Identify which cell holds the provided text, then report its [X, Y] central coordinate. 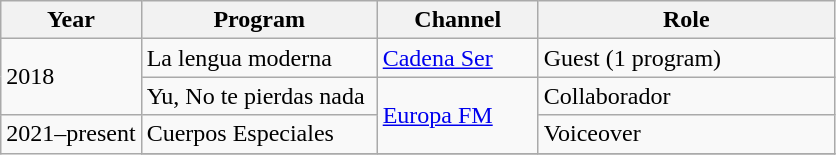
2018 [71, 77]
La lengua moderna [259, 58]
Cadena Ser [458, 58]
2021–present [71, 134]
Yu, No te pierdas nada [259, 96]
Cuerpos Especiales [259, 134]
Europa FM [458, 115]
Channel [458, 20]
Role [686, 20]
Program [259, 20]
Year [71, 20]
Collaborador [686, 96]
Guest (1 program) [686, 58]
Voiceover [686, 134]
